Return the [X, Y] coordinate for the center point of the cell that contains the specified text.  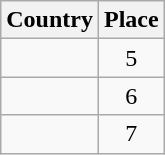
Country [50, 20]
6 [131, 96]
7 [131, 134]
5 [131, 58]
Place [131, 20]
